Search for the cell housing the specified text and yield its [x, y] center coordinate. 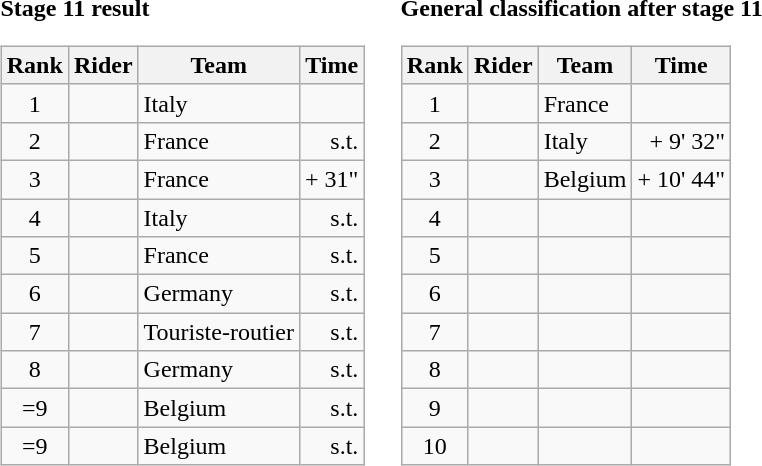
10 [434, 446]
+ 9' 32" [682, 141]
9 [434, 408]
+ 31" [331, 179]
+ 10' 44" [682, 179]
Touriste-routier [218, 332]
